Output the (X, Y) coordinate of the center of the cell containing the given text.  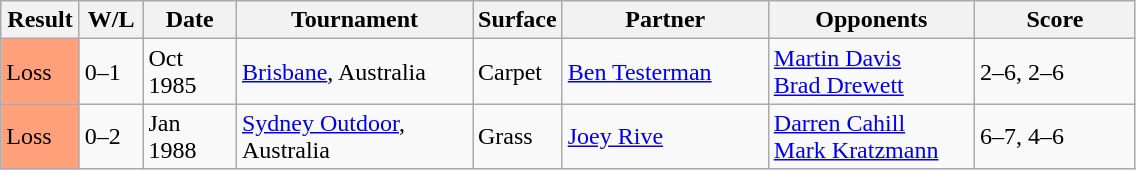
Oct 1985 (190, 72)
Jan 1988 (190, 136)
Date (190, 20)
Brisbane, Australia (354, 72)
Sydney Outdoor, Australia (354, 136)
Joey Rive (665, 136)
Surface (517, 20)
Opponents (871, 20)
0–1 (111, 72)
Partner (665, 20)
Grass (517, 136)
Score (1054, 20)
2–6, 2–6 (1054, 72)
Result (40, 20)
W/L (111, 20)
6–7, 4–6 (1054, 136)
Carpet (517, 72)
Darren Cahill Mark Kratzmann (871, 136)
Martin Davis Brad Drewett (871, 72)
0–2 (111, 136)
Tournament (354, 20)
Ben Testerman (665, 72)
